Output the (X, Y) coordinate of the center of the cell containing the given text.  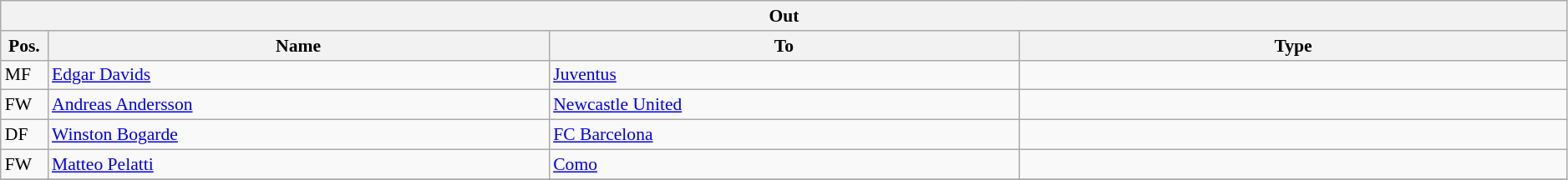
DF (24, 135)
Como (784, 164)
To (784, 46)
Edgar Davids (298, 75)
Winston Bogarde (298, 135)
Name (298, 46)
Out (784, 16)
Andreas Andersson (298, 105)
Matteo Pelatti (298, 164)
Type (1293, 46)
Juventus (784, 75)
MF (24, 75)
Pos. (24, 46)
FC Barcelona (784, 135)
Newcastle United (784, 105)
